Scan for the cell matching the given text and deliver its [X, Y] coordinate at center. 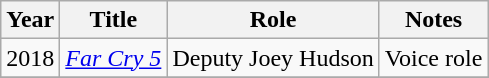
Title [114, 20]
Role [273, 20]
Far Cry 5 [114, 58]
Deputy Joey Hudson [273, 58]
Voice role [434, 58]
2018 [30, 58]
Notes [434, 20]
Year [30, 20]
